For the text-containing cell, return its midpoint in (X, Y) coordinate format. 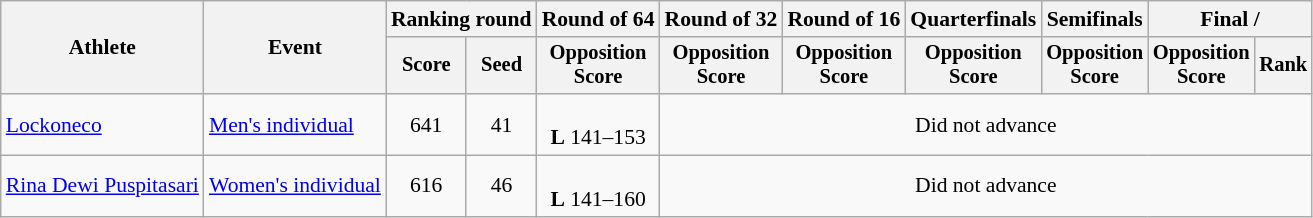
Rank (1283, 66)
Seed (501, 66)
41 (501, 124)
46 (501, 186)
Event (295, 48)
Rina Dewi Puspitasari (102, 186)
Round of 32 (722, 19)
Men's individual (295, 124)
Ranking round (462, 19)
641 (426, 124)
Women's individual (295, 186)
Round of 64 (598, 19)
616 (426, 186)
Lockoneco (102, 124)
Final / (1230, 19)
Semifinals (1094, 19)
Athlete (102, 48)
L 141–153 (598, 124)
L 141–160 (598, 186)
Quarterfinals (973, 19)
Round of 16 (844, 19)
Score (426, 66)
